Detect which cell encompasses the target text, then output its [x, y] center coordinate. 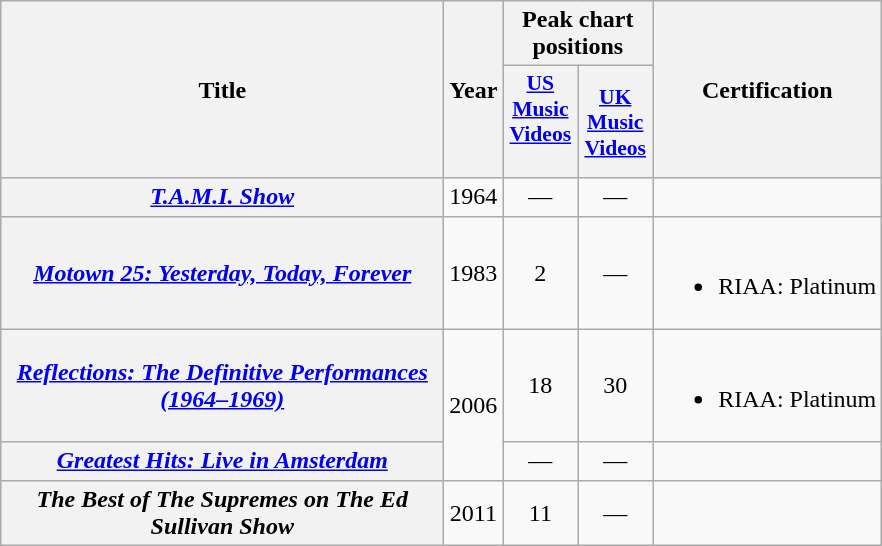
The Best of The Supremes on The Ed Sullivan Show [222, 512]
Reflections: The Definitive Performances (1964–1969) [222, 386]
Peak chart positions [578, 34]
Motown 25: Yesterday, Today, Forever [222, 272]
Year [474, 90]
Certification [768, 90]
UKMusicVideos [616, 122]
30 [616, 386]
2006 [474, 404]
Title [222, 90]
USMusicVideos [540, 122]
T.A.M.I. Show [222, 197]
1983 [474, 272]
1964 [474, 197]
18 [540, 386]
11 [540, 512]
Greatest Hits: Live in Amsterdam [222, 461]
2011 [474, 512]
2 [540, 272]
